Identify which cell holds the provided text, then report its [x, y] central coordinate. 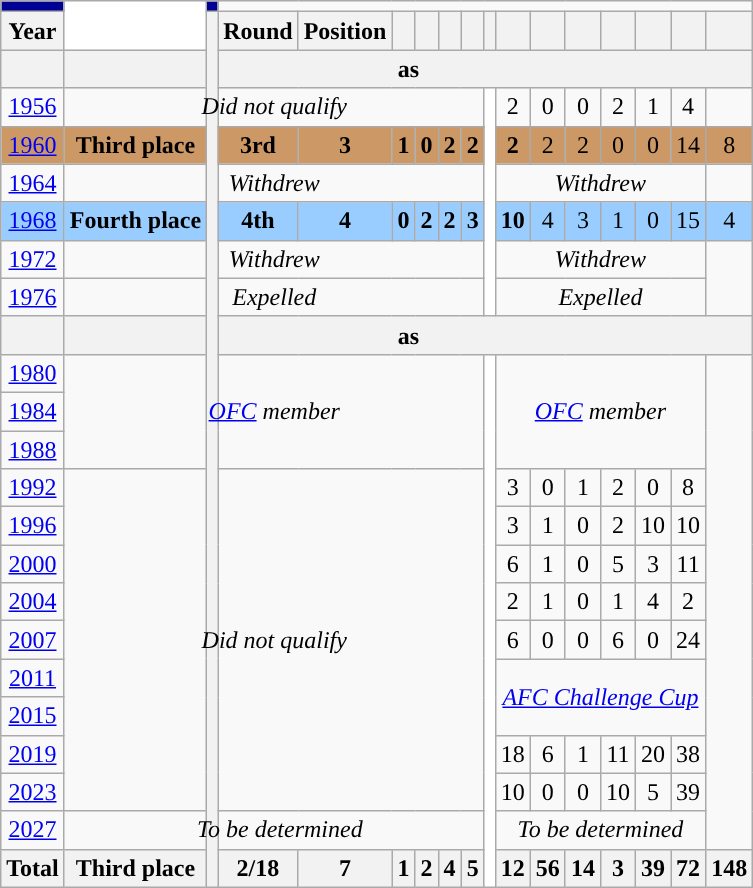
Position [345, 31]
1980 [33, 373]
4th [258, 221]
Total [33, 868]
2019 [33, 754]
1984 [33, 411]
1992 [33, 488]
Fourth place [135, 221]
15 [688, 221]
1988 [33, 449]
3rd [258, 145]
7 [345, 868]
148 [730, 868]
2007 [33, 640]
56 [548, 868]
1960 [33, 145]
Year [33, 31]
38 [688, 754]
24 [688, 640]
2015 [33, 716]
Round [258, 31]
2011 [33, 678]
2023 [33, 792]
2000 [33, 564]
12 [512, 868]
72 [688, 868]
2027 [33, 830]
18 [512, 754]
20 [652, 754]
1956 [33, 107]
1996 [33, 526]
1964 [33, 183]
1968 [33, 221]
1976 [33, 297]
1972 [33, 259]
2/18 [258, 868]
AFC Challenge Cup [600, 697]
2004 [33, 602]
